Find where the given text appears and provide that cell's center as (X, Y) coordinate. 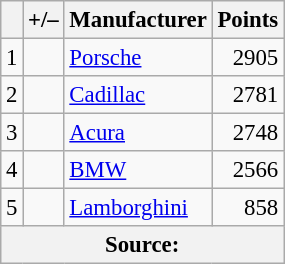
2566 (248, 170)
BMW (138, 170)
4 (12, 170)
Source: (142, 245)
Manufacturer (138, 20)
+/– (44, 20)
2748 (248, 133)
Cadillac (138, 95)
Acura (138, 133)
Porsche (138, 58)
2 (12, 95)
1 (12, 58)
2781 (248, 95)
5 (12, 208)
Points (248, 20)
2905 (248, 58)
3 (12, 133)
858 (248, 208)
Lamborghini (138, 208)
